Determine the (X, Y) coordinate at the center of the cell enclosing the given text.  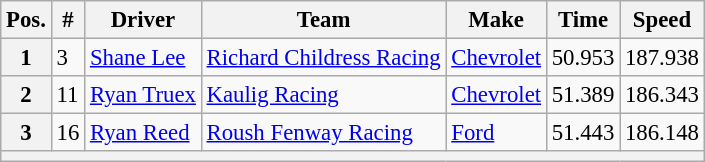
11 (68, 95)
Team (324, 20)
51.389 (582, 95)
1 (26, 58)
51.443 (582, 133)
Kaulig Racing (324, 95)
50.953 (582, 58)
Speed (662, 20)
Ryan Truex (144, 95)
Make (496, 20)
186.148 (662, 133)
Richard Childress Racing (324, 58)
187.938 (662, 58)
Pos. (26, 20)
186.343 (662, 95)
# (68, 20)
Shane Lee (144, 58)
2 (26, 95)
Driver (144, 20)
Time (582, 20)
Ryan Reed (144, 133)
Ford (496, 133)
Roush Fenway Racing (324, 133)
16 (68, 133)
